Detect which cell encompasses the target text, then output its [x, y] center coordinate. 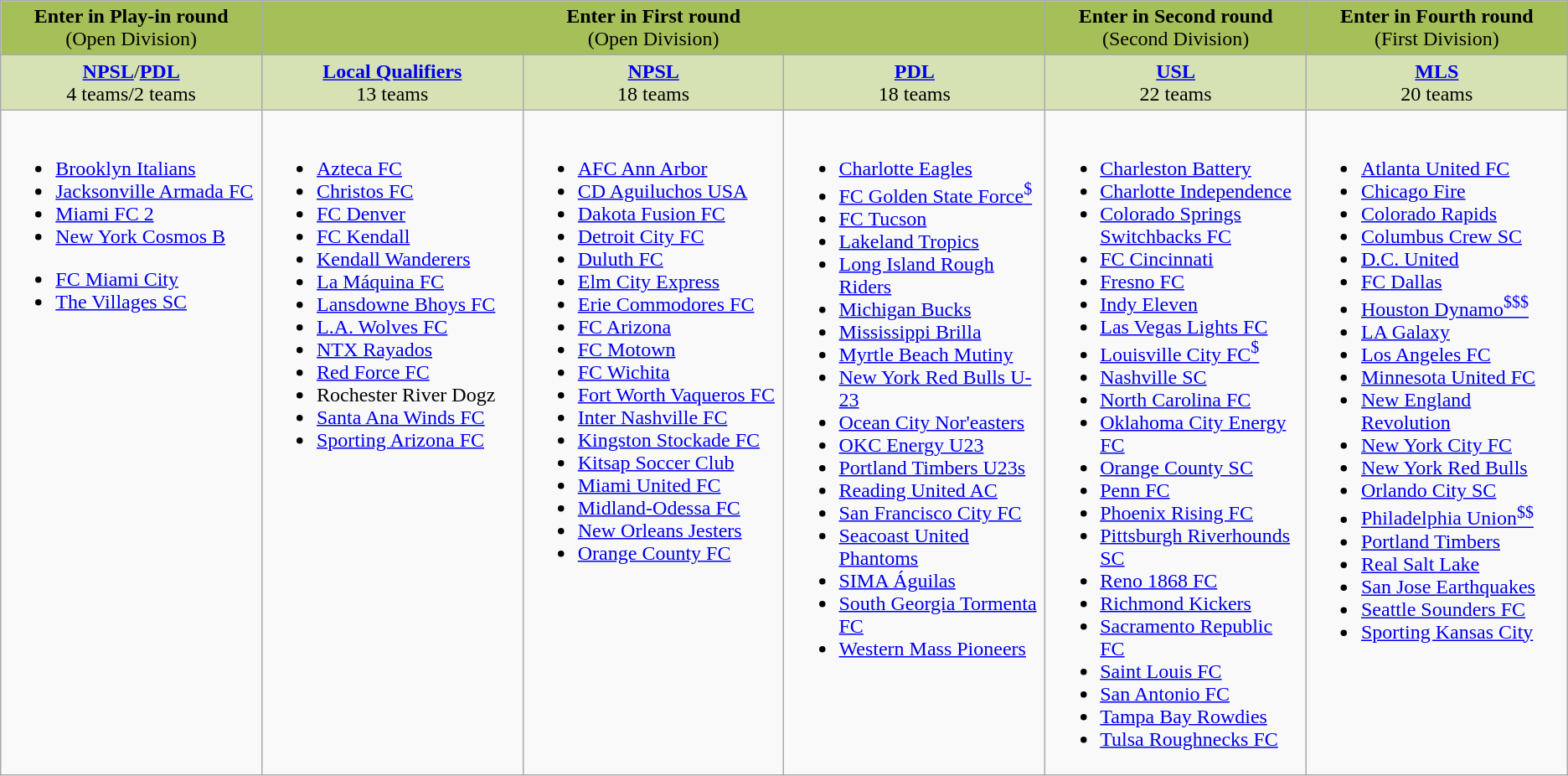
NPSL18 teams [653, 82]
USL22 teams [1176, 82]
Local Qualifiers13 teams [392, 82]
Enter in Second round (Second Division) [1176, 28]
PDL18 teams [915, 82]
Enter in Play-in round (Open Division) [132, 28]
MLS20 teams [1436, 82]
NPSL/PDL4 teams/2 teams [132, 82]
Enter in Fourth round (First Division) [1436, 28]
Brooklyn ItaliansJacksonville Armada FCMiami FC 2New York Cosmos BFC Miami CityThe Villages SC [132, 442]
Enter in First round (Open Division) [653, 28]
